Extract the (X, Y) coordinate from the center of the cell holding the provided text.  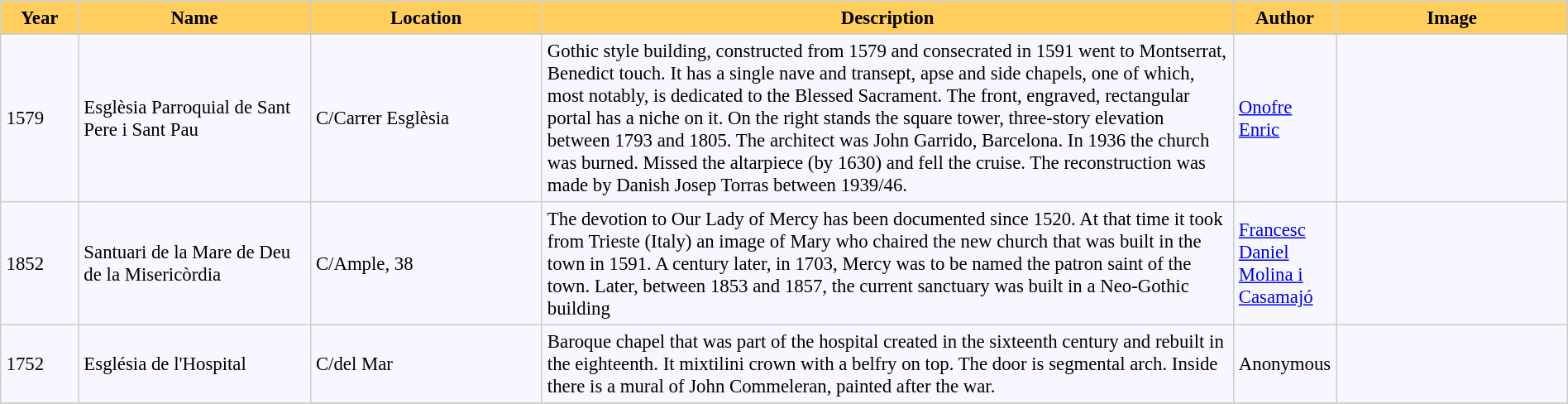
1852 (40, 263)
1752 (40, 363)
C/Carrer Esglèsia (426, 118)
Francesc Daniel Molina i Casamajó (1285, 263)
Author (1285, 17)
Image (1452, 17)
Santuari de la Mare de Deu de la Misericòrdia (195, 263)
Location (426, 17)
Year (40, 17)
C/del Mar (426, 363)
Name (195, 17)
Onofre Enric (1285, 118)
Església de l'Hospital (195, 363)
1579 (40, 118)
Description (887, 17)
Esglèsia Parroquial de Sant Pere i Sant Pau (195, 118)
C/Ample, 38 (426, 263)
Anonymous (1285, 363)
